Scan for the cell matching the given text and deliver its [x, y] coordinate at center. 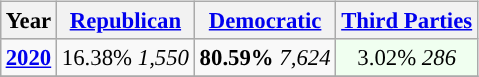
Democratic [265, 21]
80.59% 7,624 [265, 58]
Third Parties [407, 21]
Republican [126, 21]
16.38% 1,550 [126, 58]
3.02% 286 [407, 58]
2020 [28, 58]
Year [28, 21]
